For the text-containing cell, return its midpoint in [x, y] coordinate format. 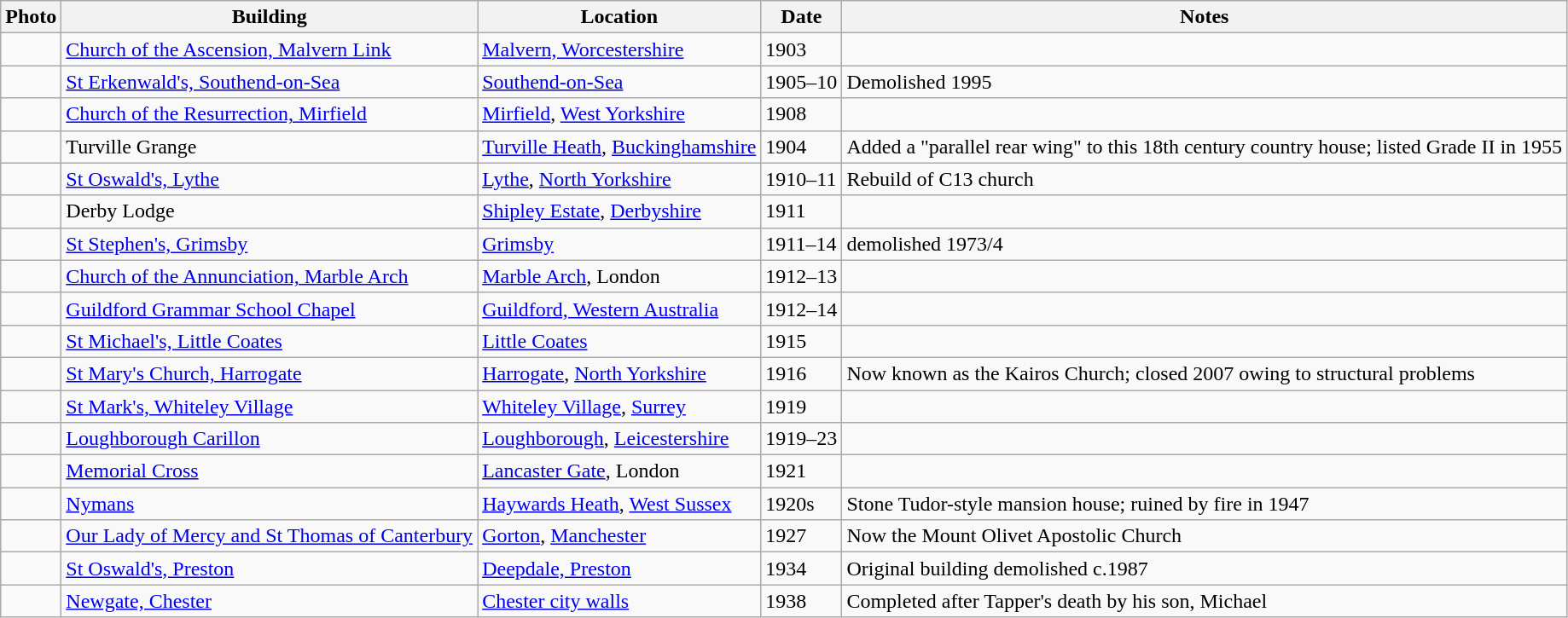
Now the Mount Olivet Apostolic Church [1205, 536]
Church of the Annunciation, Marble Arch [270, 276]
1904 [802, 147]
1938 [802, 601]
Haywards Heath, West Sussex [619, 504]
1915 [802, 341]
Southend-on-Sea [619, 82]
Guildford, Western Australia [619, 309]
Building [270, 17]
Whiteley Village, Surrey [619, 407]
Date [802, 17]
1916 [802, 373]
Little Coates [619, 341]
1920s [802, 504]
Turville Grange [270, 147]
1911–14 [802, 244]
1911 [802, 211]
1921 [802, 471]
Nymans [270, 504]
Now known as the Kairos Church; closed 2007 owing to structural problems [1205, 373]
1912–14 [802, 309]
Completed after Tapper's death by his son, Michael [1205, 601]
Loughborough, Leicestershire [619, 439]
Original building demolished c.1987 [1205, 569]
demolished 1973/4 [1205, 244]
Malvern, Worcestershire [619, 49]
Location [619, 17]
Church of the Ascension, Malvern Link [270, 49]
Newgate, Chester [270, 601]
Guildford Grammar School Chapel [270, 309]
Demolished 1995 [1205, 82]
1919 [802, 407]
St Erkenwald's, Southend-on-Sea [270, 82]
Lancaster Gate, London [619, 471]
Memorial Cross [270, 471]
St Michael's, Little Coates [270, 341]
1919–23 [802, 439]
Added a "parallel rear wing" to this 18th century country house; listed Grade II in 1955 [1205, 147]
Derby Lodge [270, 211]
St Mary's Church, Harrogate [270, 373]
St Oswald's, Lythe [270, 179]
Chester city walls [619, 601]
Mirfield, West Yorkshire [619, 114]
1908 [802, 114]
Church of the Resurrection, Mirfield [270, 114]
Marble Arch, London [619, 276]
1903 [802, 49]
Lythe, North Yorkshire [619, 179]
Gorton, Manchester [619, 536]
Our Lady of Mercy and St Thomas of Canterbury [270, 536]
Loughborough Carillon [270, 439]
Rebuild of C13 church [1205, 179]
Stone Tudor-style mansion house; ruined by fire in 1947 [1205, 504]
1934 [802, 569]
St Mark's, Whiteley Village [270, 407]
Deepdale, Preston [619, 569]
Harrogate, North Yorkshire [619, 373]
1927 [802, 536]
1912–13 [802, 276]
Photo [31, 17]
Grimsby [619, 244]
1910–11 [802, 179]
St Stephen's, Grimsby [270, 244]
Shipley Estate, Derbyshire [619, 211]
1905–10 [802, 82]
Notes [1205, 17]
Turville Heath, Buckinghamshire [619, 147]
St Oswald's, Preston [270, 569]
